From the cell containing the given text, extract its center point as [X, Y] coordinate. 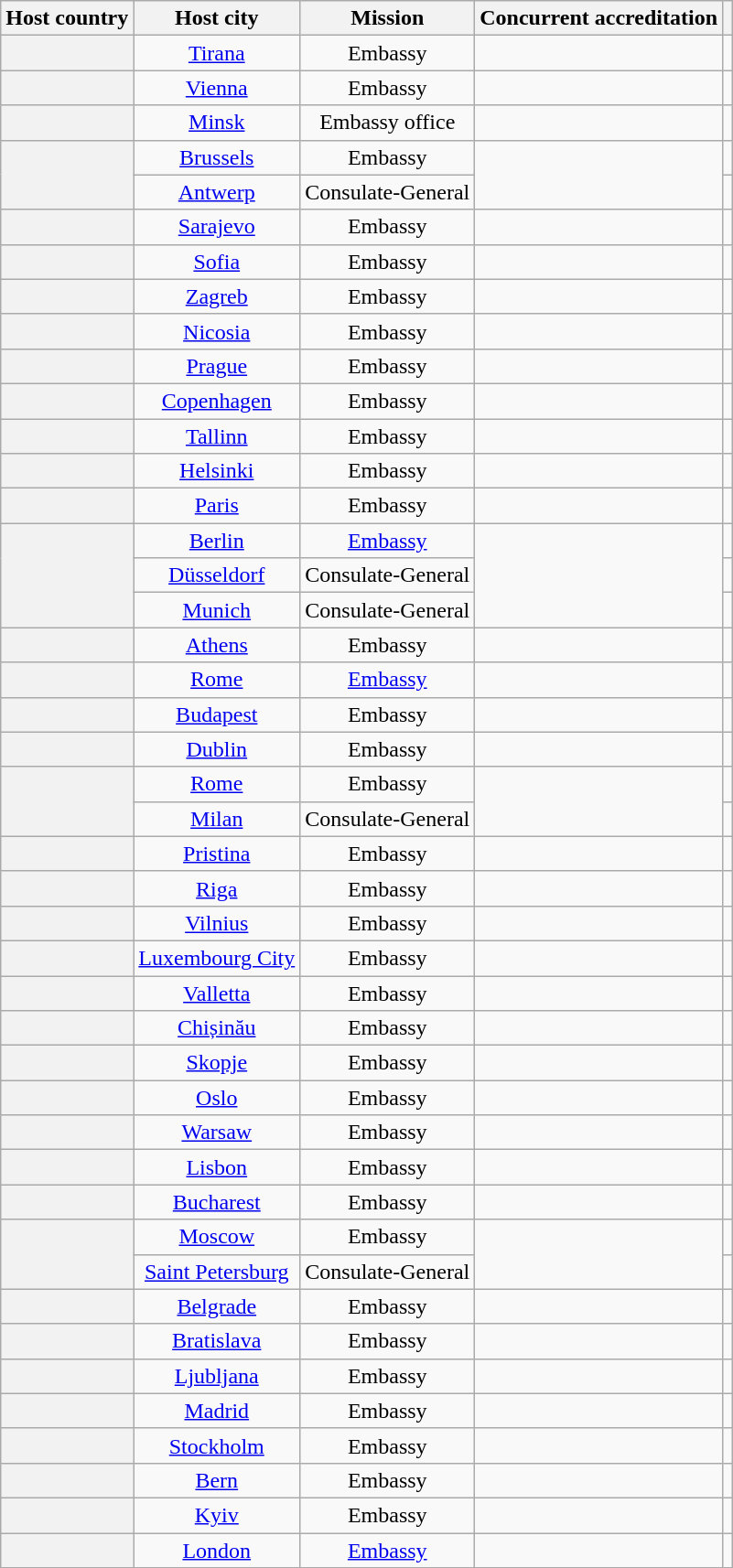
Sofia [217, 262]
Tirana [217, 53]
Concurrent accreditation [598, 18]
Copenhagen [217, 401]
Pristina [217, 854]
Riga [217, 888]
Vilnius [217, 923]
Stockholm [217, 1445]
Antwerp [217, 192]
Dublin [217, 749]
Minsk [217, 123]
Brussels [217, 157]
Embassy office [388, 123]
Host city [217, 18]
Bucharest [217, 1202]
Valletta [217, 993]
Skopje [217, 1063]
Bratislava [217, 1341]
Nicosia [217, 331]
Athens [217, 645]
Warsaw [217, 1133]
Kyiv [217, 1515]
Budapest [217, 714]
Lisbon [217, 1167]
Berlin [217, 541]
Bern [217, 1480]
Moscow [217, 1237]
Luxembourg City [217, 958]
Host country [68, 18]
Düsseldorf [217, 575]
Ljubljana [217, 1376]
Mission [388, 18]
Helsinki [217, 471]
London [217, 1551]
Chișinău [217, 1028]
Zagreb [217, 296]
Madrid [217, 1411]
Oslo [217, 1098]
Paris [217, 506]
Prague [217, 366]
Vienna [217, 88]
Munich [217, 610]
Sarajevo [217, 227]
Tallinn [217, 436]
Milan [217, 819]
Belgrade [217, 1306]
Saint Petersburg [217, 1272]
